Extract the (x, y) coordinate from the center of the cell holding the provided text.  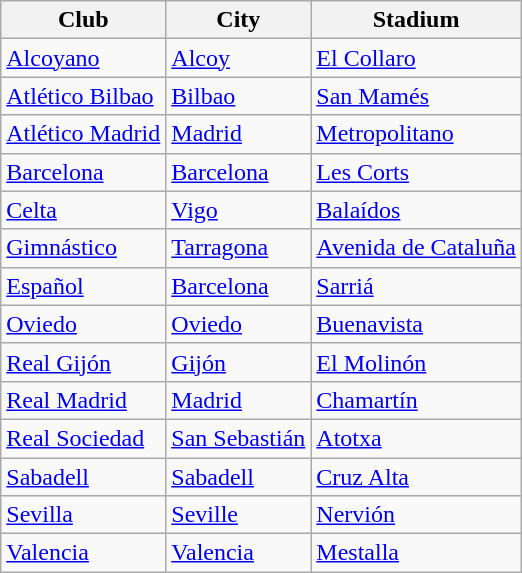
Nervión (416, 515)
Sarriá (416, 286)
Metropolitano (416, 134)
Mestalla (416, 553)
Chamartín (416, 400)
Atotxa (416, 438)
Stadium (416, 20)
Real Gijón (84, 362)
Cruz Alta (416, 477)
San Mamés (416, 96)
Atlético Madrid (84, 134)
Celta (84, 210)
El Molinón (416, 362)
Vigo (238, 210)
Les Corts (416, 172)
Real Madrid (84, 400)
Bilbao (238, 96)
Balaídos (416, 210)
Español (84, 286)
Sevilla (84, 515)
Buenavista (416, 324)
Alcoyano (84, 58)
San Sebastián (238, 438)
Gimnástico (84, 248)
Tarragona (238, 248)
Atlético Bilbao (84, 96)
City (238, 20)
Alcoy (238, 58)
Gijón (238, 362)
Club (84, 20)
Real Sociedad (84, 438)
Avenida de Cataluña (416, 248)
El Collaro (416, 58)
Seville (238, 515)
